Detect which cell encompasses the target text, then output its [X, Y] center coordinate. 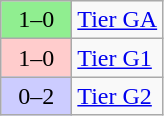
0–2 [36, 96]
Tier G2 [118, 96]
Tier G1 [118, 58]
Tier GA [118, 20]
